Pinpoint the cell where the given text exists, returning its [X, Y] midpoint coordinate. 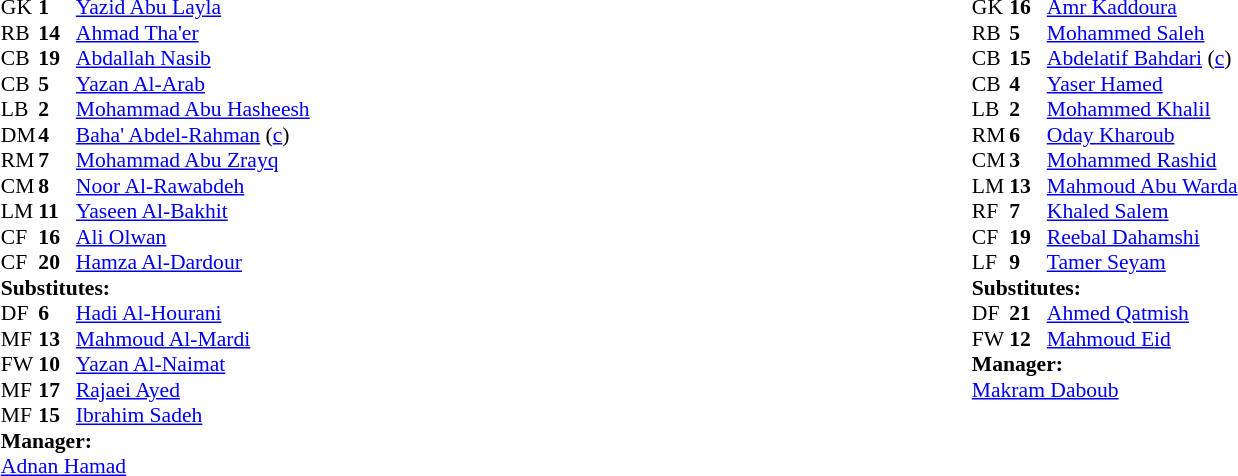
3 [1028, 161]
Mohammad Abu Hasheesh [193, 109]
Yazan Al-Naimat [193, 365]
Yazan Al-Arab [193, 84]
Mahmoud Al-Mardi [193, 339]
Abdallah Nasib [193, 59]
Baha' Abdel-Rahman (c) [193, 135]
Mohammed Rashid [1142, 161]
9 [1028, 263]
Abdelatif Bahdari (c) [1142, 59]
8 [57, 186]
17 [57, 390]
Mahmoud Eid [1142, 339]
10 [57, 365]
Reebal Dahamshi [1142, 237]
20 [57, 263]
LF [991, 263]
Makram Daboub [1105, 390]
Mahmoud Abu Warda [1142, 186]
11 [57, 211]
Noor Al-Rawabdeh [193, 186]
Yaseen Al-Bakhit [193, 211]
Ahmad Tha'er [193, 33]
12 [1028, 339]
Yaser Hamed [1142, 84]
Hamza Al-Dardour [193, 263]
14 [57, 33]
RF [991, 211]
Mohammad Abu Zrayq [193, 161]
16 [57, 237]
Mohammed Khalil [1142, 109]
Khaled Salem [1142, 211]
Ahmed Qatmish [1142, 313]
Ibrahim Sadeh [193, 415]
Tamer Seyam [1142, 263]
Oday Kharoub [1142, 135]
Mohammed Saleh [1142, 33]
DM [20, 135]
Ali Olwan [193, 237]
21 [1028, 313]
Rajaei Ayed [193, 390]
Hadi Al-Hourani [193, 313]
